Find where the given text appears and provide that cell's center as [x, y] coordinate. 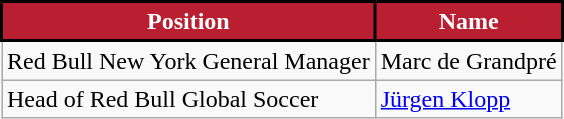
Name [468, 22]
Jürgen Klopp [468, 99]
Marc de Grandpré [468, 60]
Position [189, 22]
Red Bull New York General Manager [189, 60]
Head of Red Bull Global Soccer [189, 99]
